Output the (X, Y) coordinate of the center of the cell containing the given text.  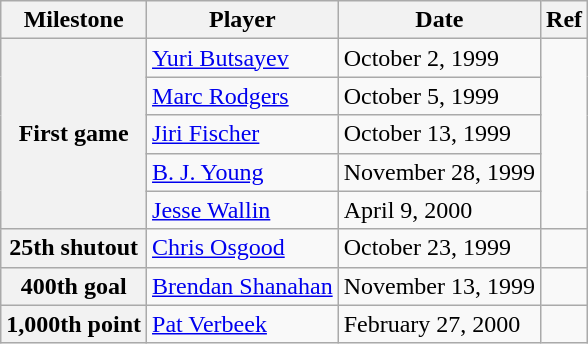
1,000th point (74, 324)
October 2, 1999 (439, 58)
October 13, 1999 (439, 134)
25th shutout (74, 248)
October 5, 1999 (439, 96)
February 27, 2000 (439, 324)
Yuri Butsayev (243, 58)
November 28, 1999 (439, 172)
Pat Verbeek (243, 324)
Ref (564, 20)
Brendan Shanahan (243, 286)
Chris Osgood (243, 248)
November 13, 1999 (439, 286)
Milestone (74, 20)
Jesse Wallin (243, 210)
First game (74, 134)
Jiri Fischer (243, 134)
Date (439, 20)
October 23, 1999 (439, 248)
Player (243, 20)
B. J. Young (243, 172)
April 9, 2000 (439, 210)
400th goal (74, 286)
Marc Rodgers (243, 96)
